Capture the cell that displays the provided text and extract its [X, Y] central coordinate. 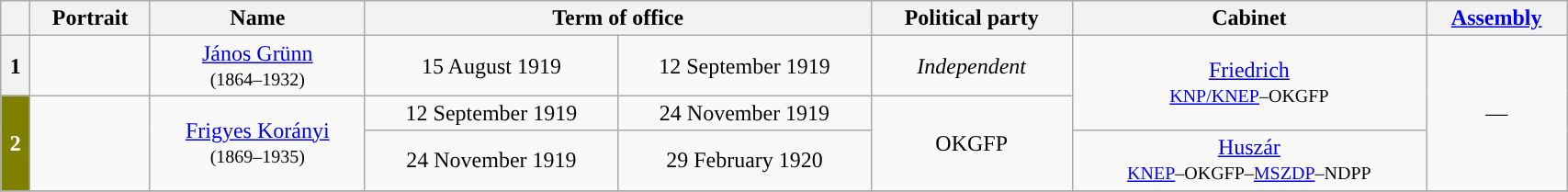
János Grünn(1864–1932) [257, 66]
— [1497, 113]
Term of office [617, 18]
1 [16, 66]
FriedrichKNP/KNEP–OKGFP [1249, 83]
Cabinet [1249, 18]
29 February 1920 [745, 160]
HuszárKNEP–OKGFP–MSZDP–NDPP [1249, 160]
Assembly [1497, 18]
Independent [972, 66]
Political party [972, 18]
Portrait [90, 18]
OKGFP [972, 143]
Frigyes Korányi(1869–1935) [257, 143]
Name [257, 18]
15 August 1919 [491, 66]
2 [16, 143]
